Locate the cell with the specified text and output its [x, y] center coordinate. 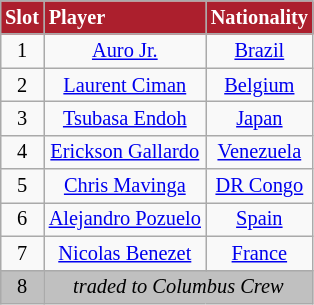
Erickson Gallardo [125, 152]
Player [125, 17]
Spain [260, 219]
Laurent Ciman [125, 85]
DR Congo [260, 186]
Japan [260, 118]
Belgium [260, 85]
Nationality [260, 17]
6 [22, 219]
3 [22, 118]
Alejandro Pozuelo [125, 219]
4 [22, 152]
Brazil [260, 51]
Tsubasa Endoh [125, 118]
5 [22, 186]
8 [22, 287]
Chris Mavinga [125, 186]
traded to Columbus Crew [178, 287]
Slot [22, 17]
Auro Jr. [125, 51]
2 [22, 85]
1 [22, 51]
Venezuela [260, 152]
7 [22, 253]
France [260, 253]
Nicolas Benezet [125, 253]
